Return [x, y] of the center of cell containing provided text 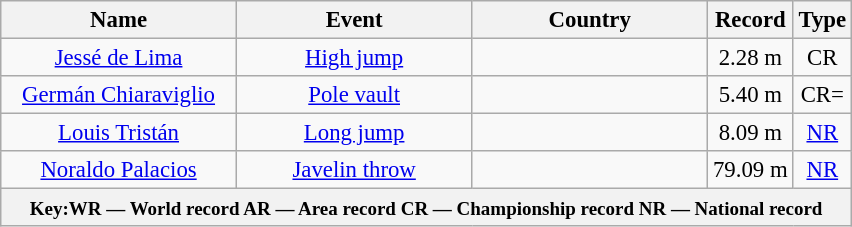
CR [822, 58]
2.28 m [751, 58]
High jump [354, 58]
Long jump [354, 133]
Pole vault [354, 95]
Country [590, 20]
Jessé de Lima [119, 58]
Key:WR — World record AR — Area record CR — Championship record NR — National record [426, 208]
CR= [822, 95]
Germán Chiaraviglio [119, 95]
8.09 m [751, 133]
Event [354, 20]
Louis Tristán [119, 133]
Noraldo Palacios [119, 170]
Javelin throw [354, 170]
Record [751, 20]
Type [822, 20]
Name [119, 20]
5.40 m [751, 95]
79.09 m [751, 170]
